Determine the [X, Y] coordinate at the center of the cell enclosing the given text.  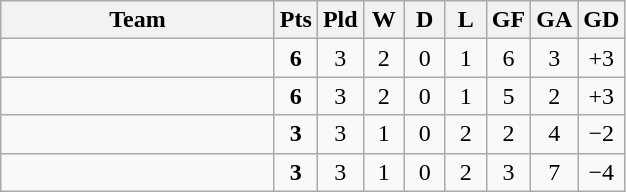
GA [554, 20]
GF [508, 20]
GD [602, 20]
D [424, 20]
Pts [296, 20]
4 [554, 134]
W [384, 20]
Pld [340, 20]
5 [508, 96]
Team [138, 20]
−4 [602, 172]
−2 [602, 134]
L [466, 20]
7 [554, 172]
